Return [x, y] of the center of cell containing provided text 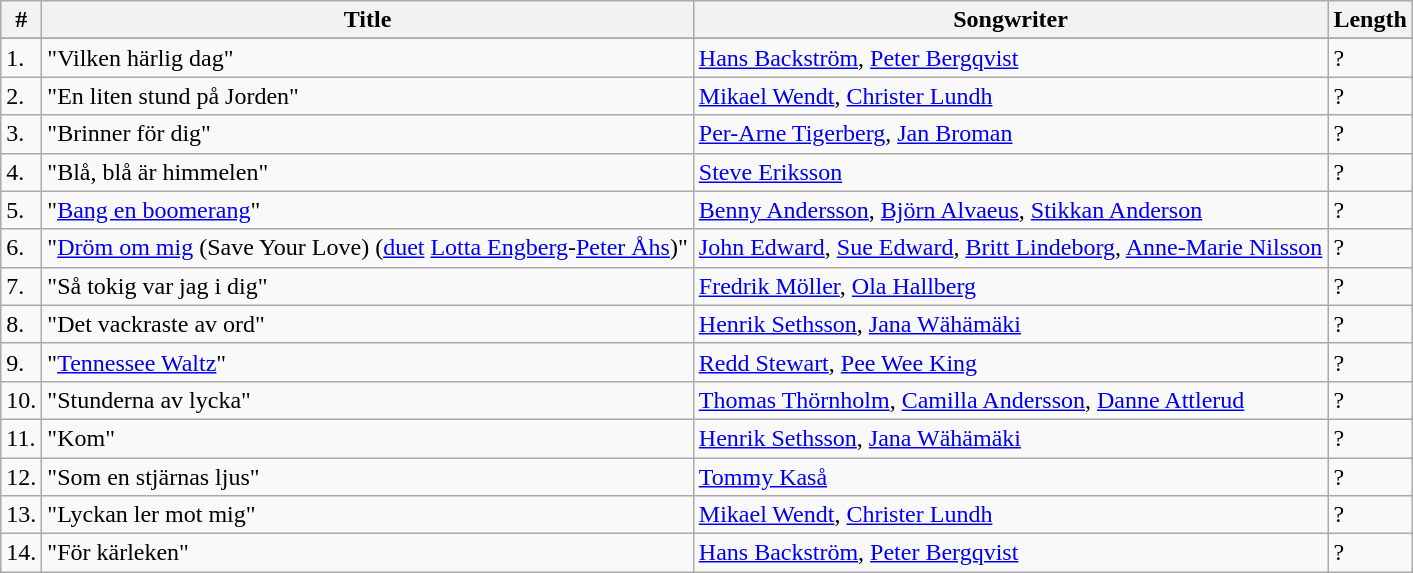
11. [22, 438]
"Tennessee Waltz" [368, 362]
1. [22, 58]
# [22, 20]
10. [22, 400]
"Vilken härlig dag" [368, 58]
13. [22, 515]
12. [22, 477]
Tommy Kaså [1010, 477]
Steve Eriksson [1010, 172]
9. [22, 362]
"För kärleken" [368, 553]
"Kom" [368, 438]
"Lyckan ler mot mig" [368, 515]
Length [1370, 20]
"Stunderna av lycka" [368, 400]
"Bang en boomerang" [368, 210]
"Det vackraste av ord" [368, 324]
Per-Arne Tigerberg, Jan Broman [1010, 134]
14. [22, 553]
5. [22, 210]
3. [22, 134]
Thomas Thörnholm, Camilla Andersson, Danne Attlerud [1010, 400]
"Som en stjärnas ljus" [368, 477]
2. [22, 96]
"En liten stund på Jorden" [368, 96]
7. [22, 286]
6. [22, 248]
Fredrik Möller, Ola Hallberg [1010, 286]
Songwriter [1010, 20]
"Blå, blå är himmelen" [368, 172]
John Edward, Sue Edward, Britt Lindeborg, Anne-Marie Nilsson [1010, 248]
"Brinner för dig" [368, 134]
8. [22, 324]
Benny Andersson, Björn Alvaeus, Stikkan Anderson [1010, 210]
Title [368, 20]
Redd Stewart, Pee Wee King [1010, 362]
"Så tokig var jag i dig" [368, 286]
4. [22, 172]
"Dröm om mig (Save Your Love) (duet Lotta Engberg-Peter Åhs)" [368, 248]
